Scan for the cell matching the given text and deliver its (X, Y) coordinate at center. 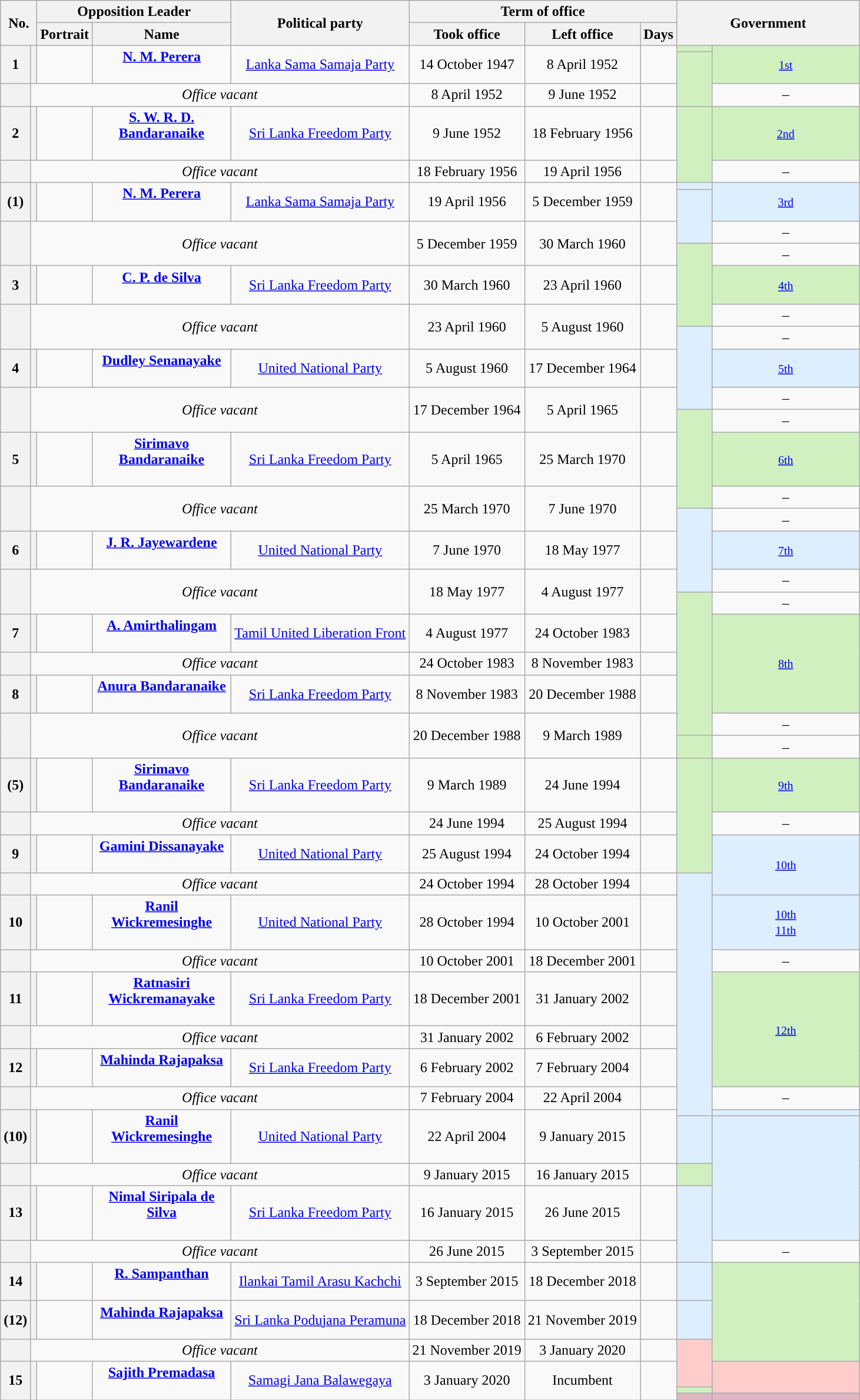
8th (785, 663)
6 (15, 550)
10th (785, 865)
8 (15, 694)
Anura Bandaranaike (162, 694)
Gamini Dissanayake (162, 854)
9 (15, 854)
14 (15, 1281)
Incumbent (582, 1380)
Portrait (65, 34)
J. R. Jayewardene (162, 550)
S. W. R. D. Bandaranaike (162, 133)
Dudley Senanayake (162, 367)
(1) (15, 201)
Name (162, 34)
No. (19, 23)
5th (785, 367)
9th (785, 785)
Took office (467, 34)
14 October 1947 (467, 65)
(12) (15, 1320)
13 (15, 1213)
6th (785, 459)
Days (659, 34)
R. Sampanthan (162, 1281)
10th11th (785, 923)
Sri Lanka Podujana Peramuna (320, 1320)
15 (15, 1380)
12 (15, 1068)
C. P. de Silva (162, 285)
A. Amirthalingam (162, 633)
3 (15, 285)
Tamil United Liberation Front (320, 633)
12th (785, 1029)
10 (15, 923)
4th (785, 285)
11 (15, 999)
7 (15, 633)
Ilankai Tamil Arasu Kachchi (320, 1281)
Nimal Siripala de Silva (162, 1213)
3rd (785, 201)
(10) (15, 1136)
(5) (15, 785)
Samagi Jana Balawegaya (320, 1380)
4 (15, 367)
2 (15, 133)
Term of office (543, 12)
Left office (582, 34)
7th (785, 550)
Political party (320, 23)
5 (15, 459)
Ratnasiri Wickremanayake (162, 999)
Sajith Premadasa (162, 1380)
1 (15, 65)
Opposition Leader (134, 12)
Government (768, 23)
1st (785, 65)
2nd (785, 133)
